Detect which cell encompasses the target text, then output its [x, y] center coordinate. 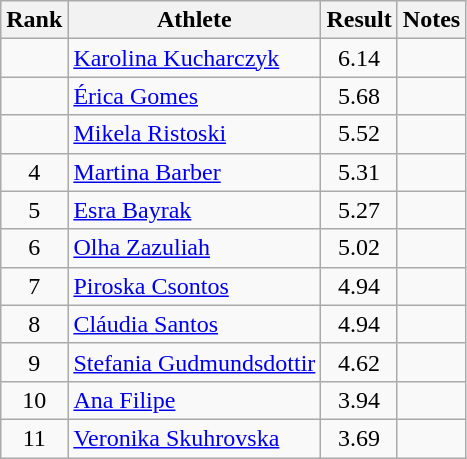
3.94 [359, 400]
Olha Zazuliah [194, 248]
9 [34, 362]
Cláudia Santos [194, 324]
Mikela Ristoski [194, 134]
6.14 [359, 58]
Athlete [194, 20]
11 [34, 438]
5.02 [359, 248]
5.52 [359, 134]
7 [34, 286]
Érica Gomes [194, 96]
Notes [431, 20]
5.31 [359, 172]
4 [34, 172]
4.62 [359, 362]
Ana Filipe [194, 400]
Stefania Gudmundsdottir [194, 362]
Veronika Skuhrovska [194, 438]
Karolina Kucharczyk [194, 58]
5 [34, 210]
Esra Bayrak [194, 210]
3.69 [359, 438]
8 [34, 324]
10 [34, 400]
5.27 [359, 210]
5.68 [359, 96]
6 [34, 248]
Rank [34, 20]
Martina Barber [194, 172]
Result [359, 20]
Piroska Csontos [194, 286]
